For the text-containing cell, return its midpoint in [X, Y] coordinate format. 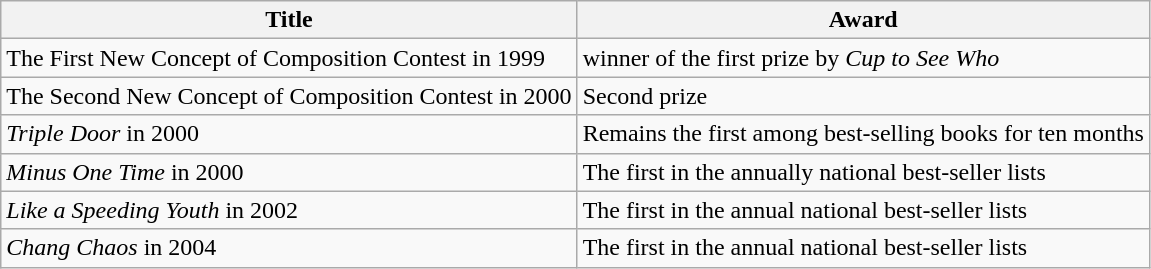
Minus One Time in 2000 [289, 172]
The First New Concept of Composition Contest in 1999 [289, 58]
Second prize [863, 96]
Award [863, 20]
Remains the first among best-selling books for ten months [863, 134]
Like a Speeding Youth in 2002 [289, 210]
Title [289, 20]
winner of the first prize by Cup to See Who [863, 58]
The first in the annually national best-seller lists [863, 172]
Triple Door in 2000 [289, 134]
The Second New Concept of Composition Contest in 2000 [289, 96]
Chang Chaos in 2004 [289, 248]
